Find where the given text appears and provide that cell's center as (x, y) coordinate. 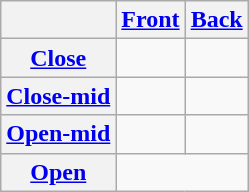
Back (216, 20)
Front (150, 20)
Open-mid (58, 134)
Open (58, 172)
Close-mid (58, 96)
Close (58, 58)
